Pinpoint the cell where the given text exists, returning its [x, y] midpoint coordinate. 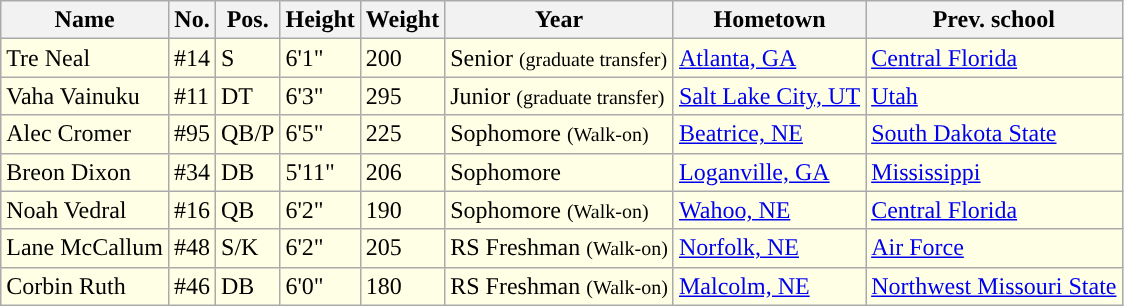
Height [320, 20]
Tre Neal [85, 58]
295 [402, 96]
190 [402, 210]
Pos. [248, 20]
Prev. school [994, 20]
Junior (graduate transfer) [560, 96]
#34 [192, 172]
#11 [192, 96]
Malcolm, NE [769, 286]
Utah [994, 96]
#46 [192, 286]
DT [248, 96]
225 [402, 134]
QB [248, 210]
Wahoo, NE [769, 210]
S [248, 58]
#95 [192, 134]
Hometown [769, 20]
Corbin Ruth [85, 286]
6'1" [320, 58]
5'11" [320, 172]
Northwest Missouri State [994, 286]
Mississippi [994, 172]
Weight [402, 20]
6'5" [320, 134]
Loganville, GA [769, 172]
#14 [192, 58]
Salt Lake City, UT [769, 96]
Breon Dixon [85, 172]
Beatrice, NE [769, 134]
6'3" [320, 96]
Alec Cromer [85, 134]
#48 [192, 248]
206 [402, 172]
No. [192, 20]
Lane McCallum [85, 248]
205 [402, 248]
180 [402, 286]
Sophomore [560, 172]
200 [402, 58]
6'0" [320, 286]
#16 [192, 210]
QB/P [248, 134]
S/K [248, 248]
Senior (graduate transfer) [560, 58]
South Dakota State [994, 134]
Noah Vedral [85, 210]
Name [85, 20]
Air Force [994, 248]
Vaha Vainuku [85, 96]
Atlanta, GA [769, 58]
Year [560, 20]
Norfolk, NE [769, 248]
